Locate the cell with the specified text and output its [x, y] center coordinate. 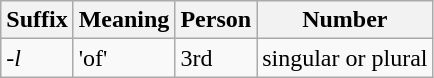
Number [345, 20]
Person [216, 20]
Suffix [37, 20]
-l [37, 58]
3rd [216, 58]
Meaning [124, 20]
'of' [124, 58]
singular or plural [345, 58]
